Return the [X, Y] coordinate for the center point of the cell that contains the specified text.  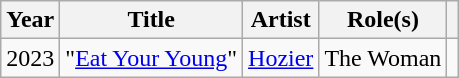
2023 [30, 58]
Hozier [281, 58]
Role(s) [383, 20]
"Eat Your Young" [152, 58]
Year [30, 20]
Title [152, 20]
The Woman [383, 58]
Artist [281, 20]
